Return (X, Y) of the center of cell containing provided text 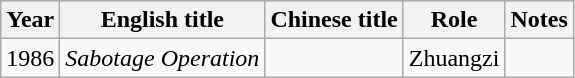
Year (30, 20)
Chinese title (334, 20)
Role (454, 20)
Sabotage Operation (162, 58)
Notes (539, 20)
1986 (30, 58)
Zhuangzi (454, 58)
English title (162, 20)
